Search for the cell housing the specified text and yield its (X, Y) center coordinate. 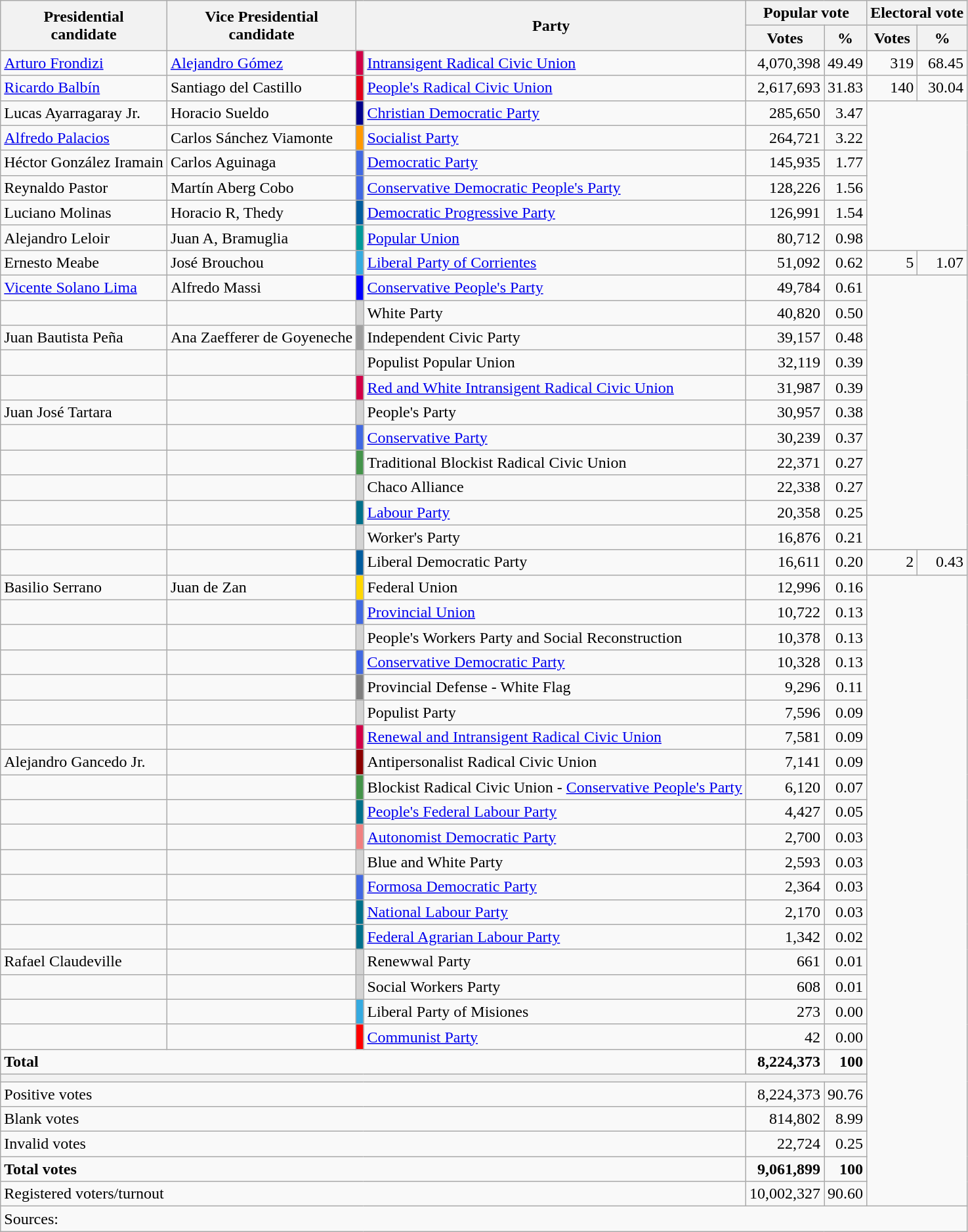
Conservative Democratic People's Party (555, 188)
31.83 (845, 88)
3.22 (845, 138)
Alejandro Gancedo Jr. (84, 762)
Autonomist Democratic Party (555, 837)
51,092 (785, 262)
Reynaldo Pastor (84, 188)
Antipersonalist Radical Civic Union (555, 762)
White Party (555, 313)
20,358 (785, 512)
4,070,398 (785, 63)
145,935 (785, 163)
Alejandro Leloir (84, 237)
22,371 (785, 462)
90.76 (845, 1094)
22,724 (785, 1144)
Rafael Claudeville (84, 962)
Christian Democratic Party (555, 113)
Vice Presidentialcandidate (261, 26)
90.60 (845, 1194)
1.54 (845, 213)
Communist Party (555, 1037)
Total votes (373, 1169)
Provincial Defense - White Flag (555, 687)
Presidentialcandidate (84, 26)
Lucas Ayarragaray Jr. (84, 113)
10,722 (785, 612)
Independent Civic Party (555, 338)
16,876 (785, 537)
0.02 (845, 937)
Alfredo Palacios (84, 138)
1.56 (845, 188)
Sources: (484, 1219)
People's Workers Party and Social Reconstruction (555, 637)
0.07 (845, 787)
Juan A, Bramuglia (261, 237)
42 (785, 1037)
Worker's Party (555, 537)
30.04 (942, 88)
Invalid votes (373, 1144)
Santiago del Castillo (261, 88)
140 (893, 88)
49.49 (845, 63)
0.37 (845, 438)
0.43 (942, 562)
Liberal Party of Corrientes (555, 262)
0.16 (845, 587)
Federal Agrarian Labour Party (555, 937)
2,593 (785, 862)
1,342 (785, 937)
7,141 (785, 762)
319 (893, 63)
0.98 (845, 237)
16,611 (785, 562)
Populist Party (555, 712)
68.45 (942, 63)
2,617,693 (785, 88)
40,820 (785, 313)
264,721 (785, 138)
9,061,899 (785, 1169)
Total (373, 1061)
Alejandro Gómez (261, 63)
Alfredo Massi (261, 287)
10,002,327 (785, 1194)
0.05 (845, 812)
Traditional Blockist Radical Civic Union (555, 462)
273 (785, 1012)
Intransigent Radical Civic Union (555, 63)
Ricardo Balbín (84, 88)
30,957 (785, 413)
Conservative Party (555, 438)
People's Radical Civic Union (555, 88)
Electoral vote (917, 13)
Provincial Union (555, 612)
Social Workers Party (555, 987)
49,784 (785, 287)
1.07 (942, 262)
Blue and White Party (555, 862)
0.62 (845, 262)
Federal Union (555, 587)
128,226 (785, 188)
0.38 (845, 413)
Basilio Serrano (84, 587)
Renewal and Intransigent Radical Civic Union (555, 737)
32,119 (785, 363)
6,120 (785, 787)
12,996 (785, 587)
0.50 (845, 313)
7,581 (785, 737)
Positive votes (373, 1094)
2,170 (785, 912)
Horacio R, Thedy (261, 213)
Ernesto Meabe (84, 262)
30,239 (785, 438)
Conservative People's Party (555, 287)
9,296 (785, 687)
Héctor González Iramain (84, 163)
2 (893, 562)
2,700 (785, 837)
80,712 (785, 237)
National Labour Party (555, 912)
8.99 (845, 1119)
Horacio Sueldo (261, 113)
Carlos Aguinaga (261, 163)
10,378 (785, 637)
Carlos Sánchez Viamonte (261, 138)
Juan de Zan (261, 587)
Martín Aberg Cobo (261, 188)
0.48 (845, 338)
2,364 (785, 887)
Registered voters/turnout (373, 1194)
22,338 (785, 487)
Party (551, 26)
7,596 (785, 712)
4,427 (785, 812)
Arturo Frondizi (84, 63)
Juan Bautista Peña (84, 338)
0.61 (845, 287)
People's Party (555, 413)
Chaco Alliance (555, 487)
Labour Party (555, 512)
Popular Union (555, 237)
0.20 (845, 562)
0.21 (845, 537)
1.77 (845, 163)
285,650 (785, 113)
Red and White Intransigent Radical Civic Union (555, 388)
Ana Zaefferer de Goyeneche (261, 338)
People's Federal Labour Party (555, 812)
10,328 (785, 662)
Juan José Tartara (84, 413)
3.47 (845, 113)
José Brouchou (261, 262)
39,157 (785, 338)
Popular vote (807, 13)
Socialist Party (555, 138)
Populist Popular Union (555, 363)
Democratic Progressive Party (555, 213)
0.11 (845, 687)
814,802 (785, 1119)
Luciano Molinas (84, 213)
Liberal Democratic Party (555, 562)
5 (893, 262)
Formosa Democratic Party (555, 887)
Conservative Democratic Party (555, 662)
Vicente Solano Lima (84, 287)
608 (785, 987)
Renewwal Party (555, 962)
31,987 (785, 388)
Liberal Party of Misiones (555, 1012)
Blank votes (373, 1119)
126,991 (785, 213)
Blockist Radical Civic Union - Conservative People's Party (555, 787)
661 (785, 962)
Democratic Party (555, 163)
